Locate the cell with the specified text and output its (X, Y) center coordinate. 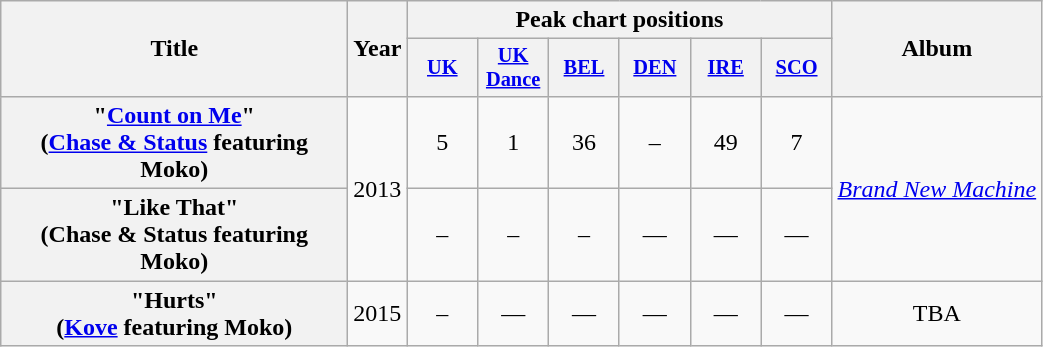
Brand New Machine (937, 188)
36 (584, 142)
Title (174, 49)
BEL (584, 68)
IRE (726, 68)
"Count on Me"(Chase & Status featuring Moko) (174, 142)
Album (937, 49)
"Hurts"(Kove featuring Moko) (174, 314)
2015 (378, 314)
Year (378, 49)
UK (442, 68)
UK Dance (514, 68)
Peak chart positions (620, 20)
49 (726, 142)
5 (442, 142)
1 (514, 142)
SCO (796, 68)
TBA (937, 314)
2013 (378, 188)
DEN (654, 68)
"Like That"(Chase & Status featuring Moko) (174, 235)
7 (796, 142)
